Identify which cell holds the provided text, then report its [x, y] central coordinate. 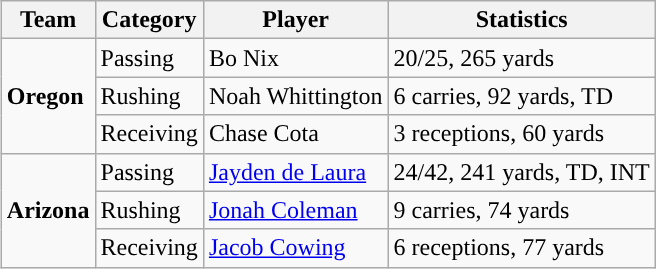
Team [48, 20]
20/25, 265 yards [522, 58]
Statistics [522, 20]
6 carries, 92 yards, TD [522, 96]
Noah Whittington [296, 96]
Jacob Cowing [296, 248]
Jayden de Laura [296, 172]
6 receptions, 77 yards [522, 248]
Bo Nix [296, 58]
9 carries, 74 yards [522, 210]
Chase Cota [296, 134]
Oregon [48, 96]
Player [296, 20]
3 receptions, 60 yards [522, 134]
Category [149, 20]
Arizona [48, 210]
Jonah Coleman [296, 210]
24/42, 241 yards, TD, INT [522, 172]
